Locate the cell with the specified text and output its [x, y] center coordinate. 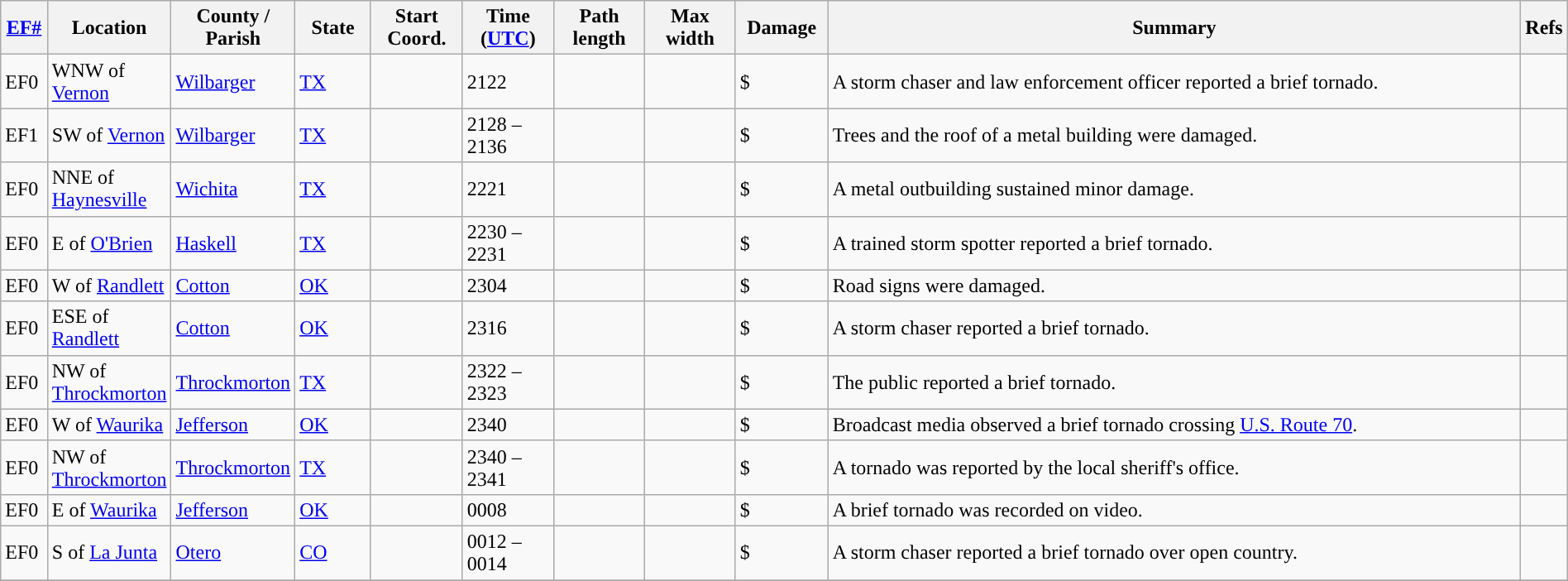
CO [333, 553]
A trained storm spotter reported a brief tornado. [1174, 243]
Haskell [233, 243]
2322 – 2323 [508, 382]
Location [109, 28]
NNE of Haynesville [109, 189]
Road signs were damaged. [1174, 286]
Start Coord. [417, 28]
A storm chaser reported a brief tornado. [1174, 328]
2128 – 2136 [508, 136]
Broadcast media observed a brief tornado crossing U.S. Route 70. [1174, 425]
0008 [508, 510]
A metal outbuilding sustained minor damage. [1174, 189]
Time (UTC) [508, 28]
2221 [508, 189]
County / Parish [233, 28]
ESE of Randlett [109, 328]
Otero [233, 553]
S of La Junta [109, 553]
2230 – 2231 [508, 243]
2304 [508, 286]
W of Randlett [109, 286]
EF# [25, 28]
State [333, 28]
E of Waurika [109, 510]
A storm chaser and law enforcement officer reported a brief tornado. [1174, 81]
2122 [508, 81]
SW of Vernon [109, 136]
Summary [1174, 28]
Trees and the roof of a metal building were damaged. [1174, 136]
Damage [782, 28]
0012 – 0014 [508, 553]
2340 [508, 425]
The public reported a brief tornado. [1174, 382]
Path length [600, 28]
WNW of Vernon [109, 81]
A brief tornado was recorded on video. [1174, 510]
W of Waurika [109, 425]
A tornado was reported by the local sheriff's office. [1174, 467]
E of O'Brien [109, 243]
EF1 [25, 136]
A storm chaser reported a brief tornado over open country. [1174, 553]
2316 [508, 328]
2340 – 2341 [508, 467]
Refs [1545, 28]
Max width [691, 28]
Wichita [233, 189]
